Determine the (X, Y) coordinate at the center of the cell enclosing the given text.  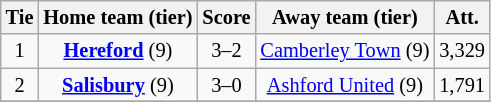
Ashford United (9) (344, 85)
1,791 (462, 85)
3–2 (226, 51)
Att. (462, 17)
Hereford (9) (118, 51)
Camberley Town (9) (344, 51)
Away team (tier) (344, 17)
3–0 (226, 85)
Home team (tier) (118, 17)
Salisbury (9) (118, 85)
3,329 (462, 51)
1 (20, 51)
Score (226, 17)
2 (20, 85)
Tie (20, 17)
